Capture the cell that displays the provided text and extract its (x, y) central coordinate. 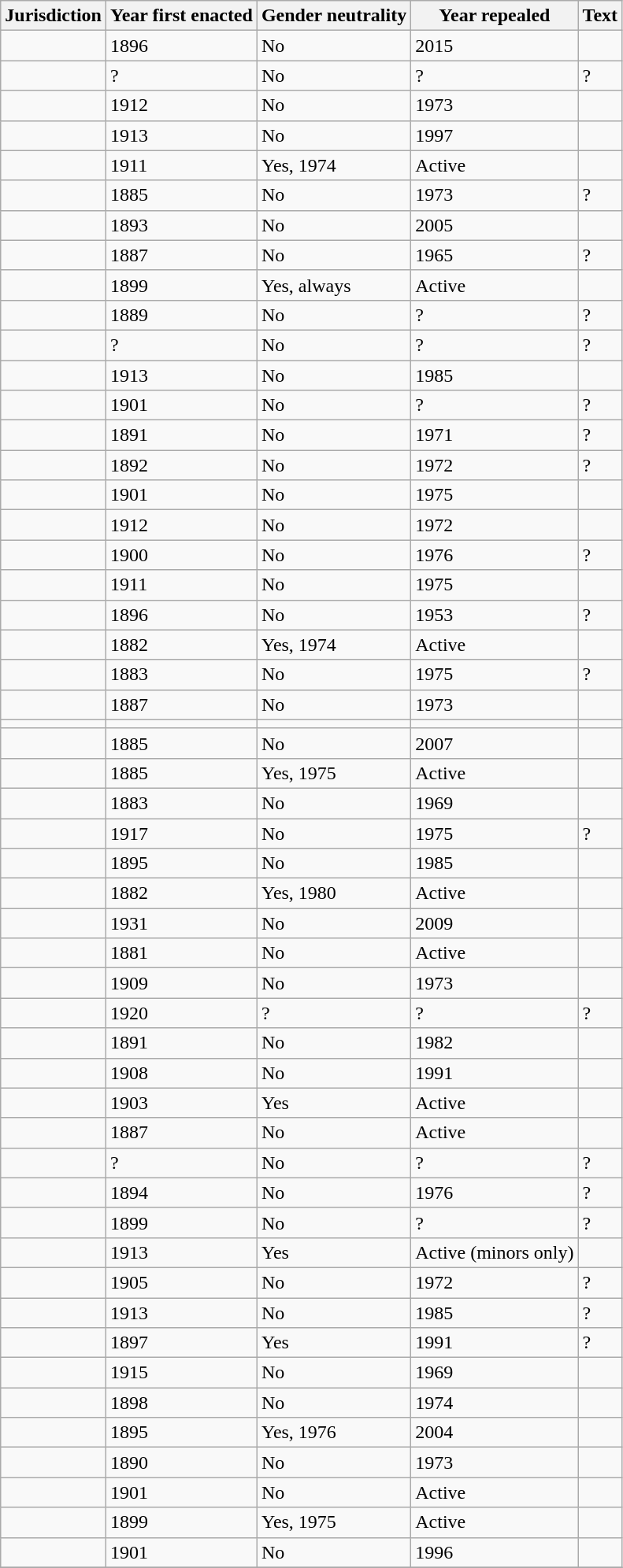
1971 (495, 435)
1898 (182, 1403)
1908 (182, 1073)
1997 (495, 135)
1931 (182, 923)
1982 (495, 1043)
1905 (182, 1282)
1917 (182, 834)
1900 (182, 555)
Year repealed (495, 16)
1897 (182, 1343)
1996 (495, 1552)
1893 (182, 225)
Yes, 1980 (334, 893)
1965 (495, 255)
1890 (182, 1463)
2015 (495, 46)
2009 (495, 923)
Active (minors only) (495, 1252)
Gender neutrality (334, 16)
2005 (495, 225)
1909 (182, 983)
1892 (182, 465)
2004 (495, 1433)
1889 (182, 315)
1920 (182, 1013)
1974 (495, 1403)
Yes, always (334, 285)
Jurisdiction (54, 16)
1894 (182, 1193)
1903 (182, 1103)
1881 (182, 953)
1915 (182, 1373)
Yes, 1976 (334, 1433)
Year first enacted (182, 16)
2007 (495, 743)
1953 (495, 615)
Text (600, 16)
